Return the (x, y) coordinate for the center point of the cell that contains the specified text.  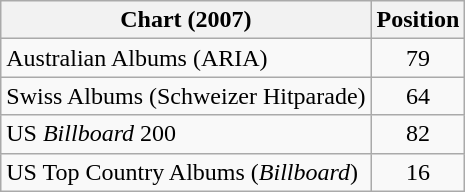
64 (418, 96)
16 (418, 172)
79 (418, 58)
US Billboard 200 (186, 134)
Position (418, 20)
Australian Albums (ARIA) (186, 58)
82 (418, 134)
US Top Country Albums (Billboard) (186, 172)
Swiss Albums (Schweizer Hitparade) (186, 96)
Chart (2007) (186, 20)
